Capture the cell that displays the provided text and extract its (x, y) central coordinate. 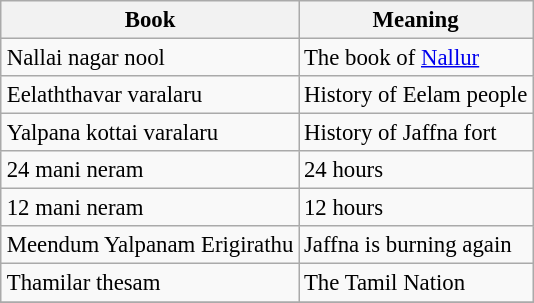
Eelaththavar varalaru (150, 95)
History of Eelam people (416, 95)
Jaffna is burning again (416, 245)
Thamilar thesam (150, 283)
The book of Nallur (416, 58)
Meendum Yalpanam Erigirathu (150, 245)
24 mani neram (150, 170)
Nallai nagar nool (150, 58)
Meaning (416, 20)
24 hours (416, 170)
The Tamil Nation (416, 283)
Yalpana kottai varalaru (150, 133)
Book (150, 20)
History of Jaffna fort (416, 133)
12 hours (416, 208)
12 mani neram (150, 208)
